Output the (x, y) coordinate of the center of the cell containing the given text.  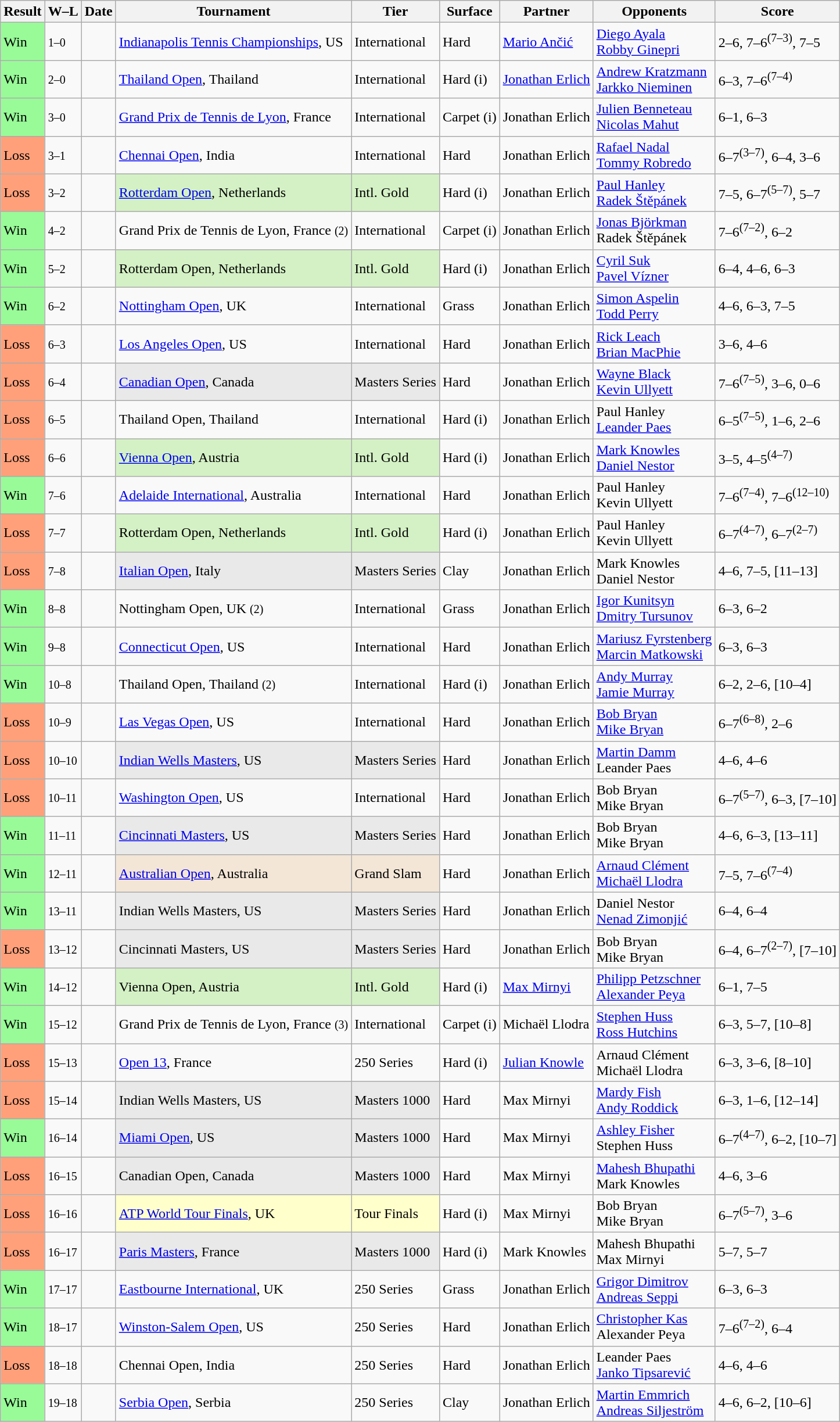
9–8 (63, 646)
Daniel Nestor Nenad Zimonjić (654, 911)
6–4 (63, 381)
6–4, 4–6, 6–3 (777, 268)
6–4, 6–4 (777, 911)
Miami Open, US (234, 1138)
6–5 (63, 420)
Grigor Dimitrov Andreas Seppi (654, 1289)
6–7(4–7), 6–7(2–7) (777, 533)
6–7(4–7), 6–2, [10–7] (777, 1138)
6–3 (63, 344)
Igor Kunitsyn Dmitry Tursunov (654, 609)
Las Vegas Open, US (234, 722)
Stephen Huss Ross Hutchins (654, 1024)
5–7, 5–7 (777, 1252)
Andrew Kratzmann Jarkko Nieminen (654, 79)
Tier (396, 12)
16–17 (63, 1252)
7–6(7–2), 6–2 (777, 230)
Christopher Kas Alexander Peya (654, 1327)
15–13 (63, 1062)
16–14 (63, 1138)
6–6 (63, 457)
Paul Hanley Leander Paes (654, 420)
Julien Benneteau Nicolas Mahut (654, 117)
Nottingham Open, UK (234, 306)
Grand Prix de Tennis de Lyon, France (3) (234, 1024)
4–2 (63, 230)
8–8 (63, 609)
6–2 (63, 306)
19–18 (63, 1403)
13–12 (63, 948)
Washington Open, US (234, 797)
Open 13, France (234, 1062)
7–7 (63, 533)
Julian Knowle (546, 1062)
Ashley Fisher Stephen Huss (654, 1138)
6–4, 6–7(2–7), [7–10] (777, 948)
Surface (469, 12)
6–7(3–7), 6–4, 3–6 (777, 155)
3–6, 4–6 (777, 344)
Michaël Llodra (546, 1024)
1–0 (63, 42)
Grand Slam (396, 873)
13–11 (63, 911)
10–10 (63, 760)
6–5(7–5), 1–6, 2–6 (777, 420)
4–6, 7–5, [11–13] (777, 571)
10–9 (63, 722)
Mariusz Fyrstenberg Marcin Matkowski (654, 646)
6–3, 1–6, [12–14] (777, 1101)
6–3, 5–7, [10–8] (777, 1024)
Thailand Open, Thailand (2) (234, 685)
18–18 (63, 1364)
6–1, 6–3 (777, 117)
Philipp Petzschner Alexander Peya (654, 987)
Eastbourne International, UK (234, 1289)
7–8 (63, 571)
7–6(7–2), 6–4 (777, 1327)
11–11 (63, 836)
6–3, 7–6(7–4) (777, 79)
6–7(6–8), 2–6 (777, 722)
6–7(5–7), 3–6 (777, 1213)
Winston-Salem Open, US (234, 1327)
4–6, 6–2, [10–6] (777, 1403)
15–12 (63, 1024)
15–14 (63, 1101)
Australian Open, Australia (234, 873)
6–2, 2–6, [10–4] (777, 685)
3–5, 4–5(4–7) (777, 457)
Serbia Open, Serbia (234, 1403)
7–6(7–5), 3–6, 0–6 (777, 381)
Result (23, 12)
Adelaide International, Australia (234, 495)
Opponents (654, 12)
Jonas Björkman Radek Štěpánek (654, 230)
12–11 (63, 873)
Date (99, 12)
Nottingham Open, UK (2) (234, 609)
4–6, 3–6 (777, 1176)
14–12 (63, 987)
Diego Ayala Robby Ginepri (654, 42)
Wayne Black Kevin Ullyett (654, 381)
7–6 (63, 495)
10–11 (63, 797)
ATP World Tour Finals, UK (234, 1213)
16–16 (63, 1213)
Italian Open, Italy (234, 571)
Mario Ančić (546, 42)
18–17 (63, 1327)
Simon Aspelin Todd Perry (654, 306)
Paris Masters, France (234, 1252)
Los Angeles Open, US (234, 344)
Martin Emmrich Andreas Siljeström (654, 1403)
Score (777, 12)
2–0 (63, 79)
Andy Murray Jamie Murray (654, 685)
2–6, 7–6(7–3), 7–5 (777, 42)
Rafael Nadal Tommy Robredo (654, 155)
6–1, 7–5 (777, 987)
W–L (63, 12)
5–2 (63, 268)
Martin Damm Leander Paes (654, 760)
Partner (546, 12)
Mahesh Bhupathi Mark Knowles (654, 1176)
7–5, 7–6(7–4) (777, 873)
7–5, 6–7(5–7), 5–7 (777, 193)
3–1 (63, 155)
16–15 (63, 1176)
4–6, 6–3, [13–11] (777, 836)
17–17 (63, 1289)
4–6, 6–3, 7–5 (777, 306)
6–3, 6–2 (777, 609)
Indianapolis Tennis Championships, US (234, 42)
3–0 (63, 117)
Tournament (234, 12)
3–2 (63, 193)
Connecticut Open, US (234, 646)
Mahesh Bhupathi Max Mirnyi (654, 1252)
Grand Prix de Tennis de Lyon, France (2) (234, 230)
Rick Leach Brian MacPhie (654, 344)
Cyril Suk Pavel Vízner (654, 268)
6–3, 3–6, [8–10] (777, 1062)
Grand Prix de Tennis de Lyon, France (234, 117)
Paul Hanley Radek Štěpánek (654, 193)
7–6(7–4), 7–6(12–10) (777, 495)
Tour Finals (396, 1213)
Leander Paes Janko Tipsarević (654, 1364)
Mark Knowles (546, 1252)
6–7(5–7), 6–3, [7–10] (777, 797)
10–8 (63, 685)
Mardy Fish Andy Roddick (654, 1101)
